Determine the (X, Y) coordinate at the center of the cell enclosing the given text.  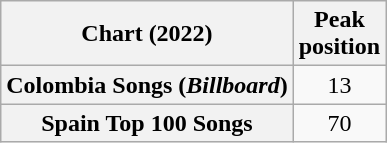
Peakposition (339, 34)
Chart (2022) (147, 34)
Colombia Songs (Billboard) (147, 85)
70 (339, 123)
Spain Top 100 Songs (147, 123)
13 (339, 85)
